For the text-containing cell, return its midpoint in [x, y] coordinate format. 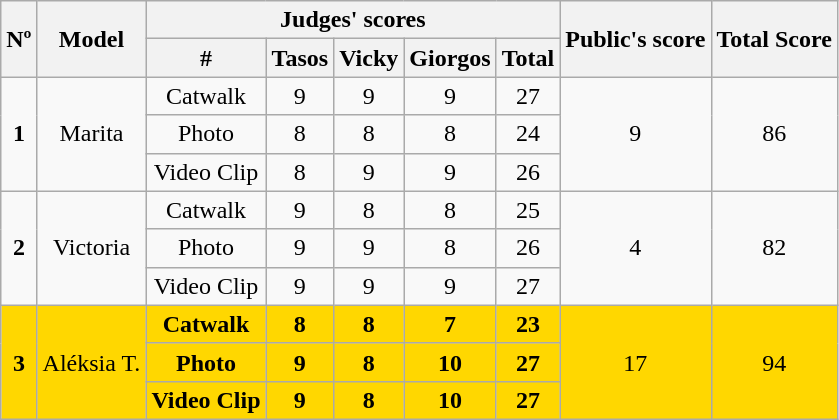
Nº [19, 39]
# [206, 58]
1 [19, 134]
Aléksia T. [92, 362]
25 [528, 210]
3 [19, 362]
82 [774, 248]
24 [528, 134]
Model [92, 39]
Total [528, 58]
Judges' scores [353, 20]
2 [19, 248]
7 [450, 324]
Total Score [774, 39]
Tasos [300, 58]
86 [774, 134]
Victoria [92, 248]
Vicky [369, 58]
4 [636, 248]
94 [774, 362]
Marita [92, 134]
Giorgos [450, 58]
23 [528, 324]
17 [636, 362]
Public's score [636, 39]
